Extract the [X, Y] coordinate from the center of the cell holding the provided text.  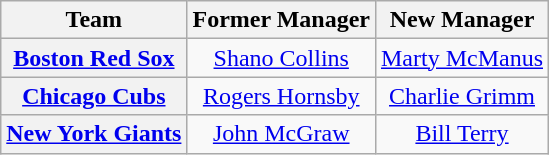
Rogers Hornsby [282, 96]
Chicago Cubs [94, 96]
Boston Red Sox [94, 58]
Charlie Grimm [462, 96]
Bill Terry [462, 134]
New Manager [462, 20]
New York Giants [94, 134]
Marty McManus [462, 58]
Team [94, 20]
Former Manager [282, 20]
Shano Collins [282, 58]
John McGraw [282, 134]
